From the cell containing the given text, extract its center point as [x, y] coordinate. 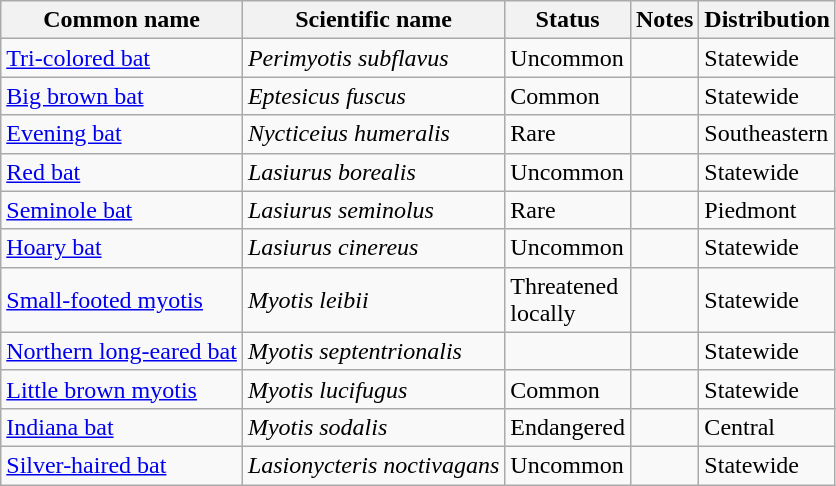
Endangered [568, 427]
Nycticeius humeralis [373, 134]
Southeastern [767, 134]
Perimyotis subflavus [373, 58]
Little brown myotis [122, 389]
Distribution [767, 20]
Myotis septentrionalis [373, 351]
Northern long-eared bat [122, 351]
Piedmont [767, 210]
Notes [664, 20]
Threatenedlocally [568, 300]
Myotis leibii [373, 300]
Seminole bat [122, 210]
Lasiurus seminolus [373, 210]
Evening bat [122, 134]
Central [767, 427]
Scientific name [373, 20]
Eptesicus fuscus [373, 96]
Tri-colored bat [122, 58]
Myotis sodalis [373, 427]
Hoary bat [122, 248]
Indiana bat [122, 427]
Silver-haired bat [122, 465]
Status [568, 20]
Big brown bat [122, 96]
Myotis lucifugus [373, 389]
Red bat [122, 172]
Small-footed myotis [122, 300]
Lasiurus cinereus [373, 248]
Common name [122, 20]
Lasionycteris noctivagans [373, 465]
Lasiurus borealis [373, 172]
